Detect which cell encompasses the target text, then output its (X, Y) center coordinate. 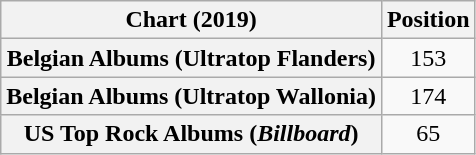
Belgian Albums (Ultratop Wallonia) (192, 96)
Position (428, 20)
174 (428, 96)
Belgian Albums (Ultratop Flanders) (192, 58)
65 (428, 134)
Chart (2019) (192, 20)
US Top Rock Albums (Billboard) (192, 134)
153 (428, 58)
